From the cell containing the given text, extract its center point as (x, y) coordinate. 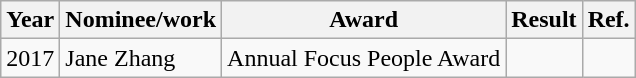
Ref. (608, 20)
Nominee/work (141, 20)
Jane Zhang (141, 58)
Annual Focus People Award (364, 58)
2017 (30, 58)
Result (544, 20)
Year (30, 20)
Award (364, 20)
